Search for the cell housing the specified text and yield its (X, Y) center coordinate. 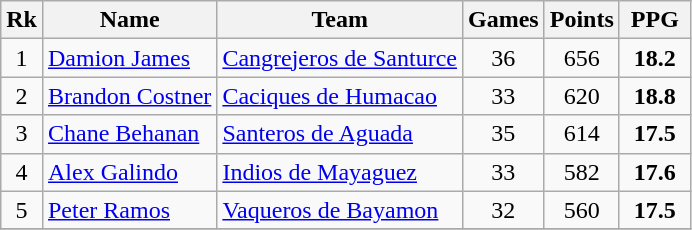
35 (504, 134)
4 (22, 172)
5 (22, 210)
582 (582, 172)
656 (582, 58)
Damion James (129, 58)
Santeros de Aguada (340, 134)
Brandon Costner (129, 96)
Alex Galindo (129, 172)
2 (22, 96)
Cangrejeros de Santurce (340, 58)
1 (22, 58)
Team (340, 20)
620 (582, 96)
PPG (654, 20)
3 (22, 134)
Indios de Mayaguez (340, 172)
17.6 (654, 172)
18.2 (654, 58)
36 (504, 58)
Peter Ramos (129, 210)
Name (129, 20)
Points (582, 20)
Games (504, 20)
Vaqueros de Bayamon (340, 210)
18.8 (654, 96)
560 (582, 210)
32 (504, 210)
Chane Behanan (129, 134)
Rk (22, 20)
Caciques de Humacao (340, 96)
614 (582, 134)
